Scan for the cell matching the given text and deliver its (x, y) coordinate at center. 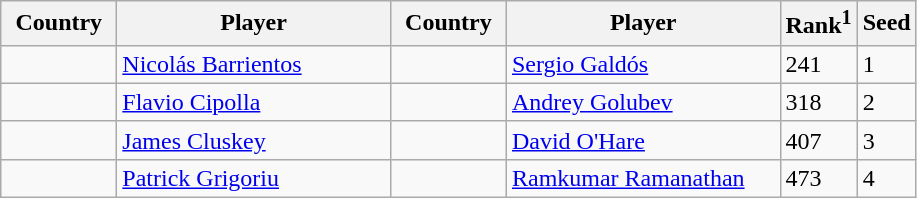
Rank1 (818, 24)
1 (886, 64)
Ramkumar Ramanathan (643, 178)
James Cluskey (254, 140)
318 (818, 102)
Seed (886, 24)
Patrick Grigoriu (254, 178)
473 (818, 178)
Sergio Galdós (643, 64)
Andrey Golubev (643, 102)
407 (818, 140)
Flavio Cipolla (254, 102)
2 (886, 102)
4 (886, 178)
241 (818, 64)
Nicolás Barrientos (254, 64)
David O'Hare (643, 140)
3 (886, 140)
